Pinpoint the cell where the given text exists, returning its [X, Y] midpoint coordinate. 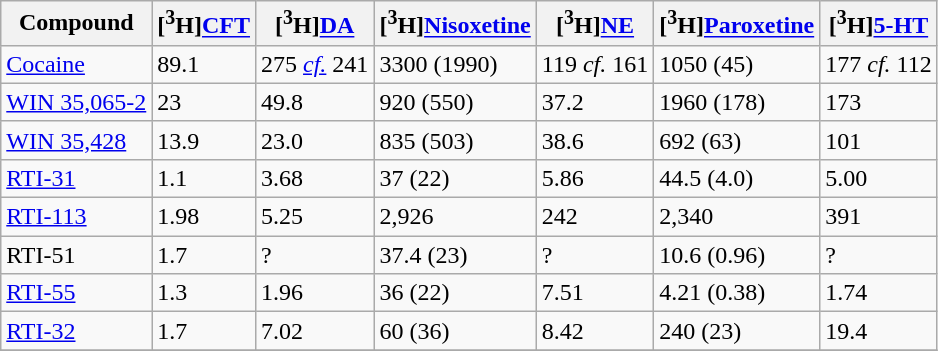
119 cf. 161 [594, 64]
1050 (45) [737, 64]
391 [878, 217]
2,340 [737, 217]
2,926 [455, 217]
[3H]NE [594, 24]
920 (550) [455, 102]
[3H]5-HT [878, 24]
WIN 35,428 [76, 140]
19.4 [878, 331]
RTI-113 [76, 217]
37.4 (23) [455, 255]
692 (63) [737, 140]
1.74 [878, 293]
RTI-51 [76, 255]
[3H]CFT [204, 24]
7.51 [594, 293]
275 cf. 241 [315, 64]
RTI-32 [76, 331]
1960 (178) [737, 102]
RTI-55 [76, 293]
23.0 [315, 140]
WIN 35,065-2 [76, 102]
49.8 [315, 102]
177 cf. 112 [878, 64]
23 [204, 102]
13.9 [204, 140]
101 [878, 140]
7.02 [315, 331]
36 (22) [455, 293]
[3H]DA [315, 24]
173 [878, 102]
60 (36) [455, 331]
5.25 [315, 217]
242 [594, 217]
[3H]Paroxetine [737, 24]
240 (23) [737, 331]
RTI-31 [76, 178]
3.68 [315, 178]
Cocaine [76, 64]
1.3 [204, 293]
89.1 [204, 64]
835 (503) [455, 140]
[3H]Nisoxetine [455, 24]
1.1 [204, 178]
8.42 [594, 331]
37.2 [594, 102]
3300 (1990) [455, 64]
5.86 [594, 178]
37 (22) [455, 178]
1.96 [315, 293]
10.6 (0.96) [737, 255]
44.5 (4.0) [737, 178]
38.6 [594, 140]
5.00 [878, 178]
1.98 [204, 217]
Compound [76, 24]
4.21 (0.38) [737, 293]
